Identify which cell holds the provided text, then report its [x, y] central coordinate. 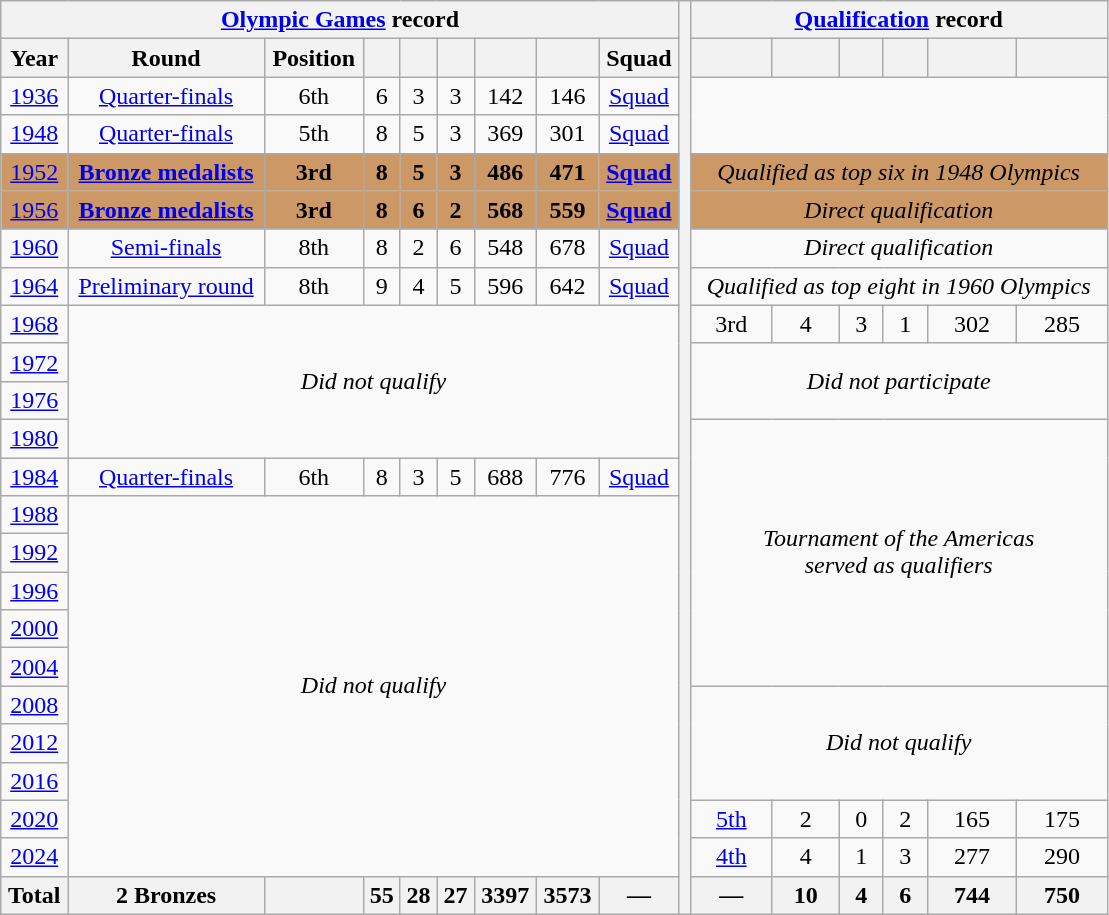
1976 [34, 400]
9 [382, 286]
10 [806, 895]
744 [972, 895]
Olympic Games record [340, 20]
2000 [34, 629]
Round [166, 58]
302 [972, 324]
1968 [34, 324]
776 [567, 477]
2 Bronzes [166, 895]
2012 [34, 743]
Qualified as top eight in 1960 Olympics [898, 286]
1936 [34, 96]
1956 [34, 210]
2016 [34, 781]
55 [382, 895]
688 [505, 477]
1992 [34, 553]
Preliminary round [166, 286]
301 [567, 134]
369 [505, 134]
175 [1062, 819]
165 [972, 819]
1960 [34, 248]
2004 [34, 667]
28 [418, 895]
Year [34, 58]
678 [567, 248]
1948 [34, 134]
471 [567, 172]
486 [505, 172]
750 [1062, 895]
559 [567, 210]
Qualified as top six in 1948 Olympics [898, 172]
1980 [34, 438]
1972 [34, 362]
0 [861, 819]
2008 [34, 705]
3397 [505, 895]
1984 [34, 477]
568 [505, 210]
4th [731, 857]
277 [972, 857]
Semi-finals [166, 248]
285 [1062, 324]
1996 [34, 591]
142 [505, 96]
Qualification record [898, 20]
Total [34, 895]
27 [456, 895]
290 [1062, 857]
2020 [34, 819]
3573 [567, 895]
642 [567, 286]
1952 [34, 172]
Tournament of the Americasserved as qualifiers [898, 552]
548 [505, 248]
Did not participate [898, 381]
Position [314, 58]
596 [505, 286]
1964 [34, 286]
2024 [34, 857]
146 [567, 96]
1988 [34, 515]
